Detect which cell encompasses the target text, then output its [x, y] center coordinate. 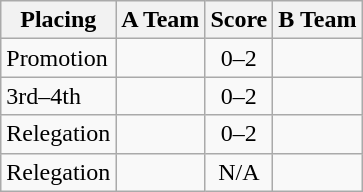
3rd–4th [58, 96]
A Team [160, 20]
Placing [58, 20]
Promotion [58, 58]
B Team [318, 20]
N/A [239, 172]
Score [239, 20]
